Identify which cell holds the provided text, then report its [X, Y] central coordinate. 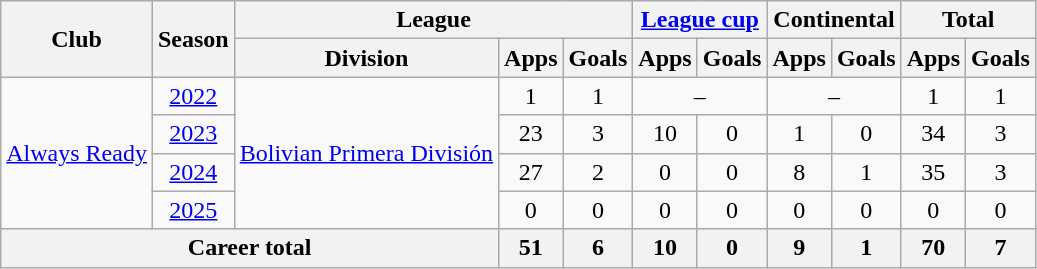
2025 [193, 210]
Always Ready [77, 153]
8 [799, 172]
Division [366, 58]
9 [799, 248]
League cup [700, 20]
6 [598, 248]
7 [1001, 248]
Season [193, 39]
2023 [193, 134]
27 [531, 172]
23 [531, 134]
Club [77, 39]
Continental [834, 20]
Bolivian Primera División [366, 153]
2 [598, 172]
35 [933, 172]
Career total [250, 248]
Total [968, 20]
League [434, 20]
70 [933, 248]
34 [933, 134]
51 [531, 248]
2024 [193, 172]
2022 [193, 96]
